Identify which cell holds the provided text, then report its [x, y] central coordinate. 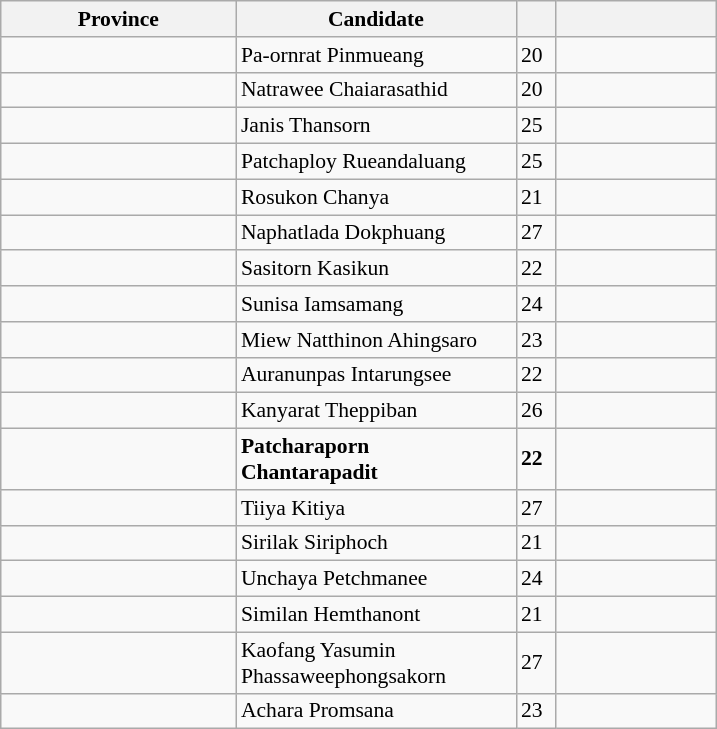
Pa-ornrat Pinmueang [376, 55]
Sirilak Siriphoch [376, 543]
Naphatlada Dokphuang [376, 233]
Janis Thansorn [376, 126]
Patcharaporn Chantarapadit [376, 460]
26 [536, 411]
Kaofang Yasumin Phassaweephongsakorn [376, 662]
Patchaploy Rueandaluang [376, 162]
Province [118, 19]
Achara Promsana [376, 711]
Miew Natthinon Ahingsaro [376, 340]
Rosukon Chanya [376, 197]
Kanyarat Theppiban [376, 411]
Sunisa Iamsamang [376, 304]
Candidate [376, 19]
Unchaya Petchmanee [376, 579]
Natrawee Chaiarasathid [376, 90]
Tiiya Kitiya [376, 508]
Auranunpas Intarungsee [376, 375]
Sasitorn Kasikun [376, 269]
Similan Hemthanont [376, 615]
